For the text-containing cell, return its midpoint in (x, y) coordinate format. 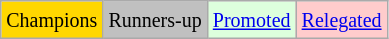
Runners-up (155, 20)
Champions (52, 20)
Relegated (342, 20)
Promoted (252, 20)
